Provide the (X, Y) coordinate of the cell's center where the given text is located.  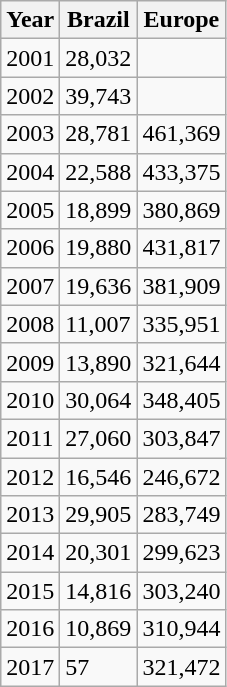
381,909 (182, 286)
2005 (30, 210)
20,301 (98, 553)
19,636 (98, 286)
Brazil (98, 20)
2001 (30, 58)
303,240 (182, 591)
Year (30, 20)
2016 (30, 629)
246,672 (182, 477)
Europe (182, 20)
321,472 (182, 667)
303,847 (182, 438)
283,749 (182, 515)
310,944 (182, 629)
2008 (30, 324)
348,405 (182, 400)
2006 (30, 248)
27,060 (98, 438)
2015 (30, 591)
2013 (30, 515)
2012 (30, 477)
57 (98, 667)
39,743 (98, 96)
29,905 (98, 515)
18,899 (98, 210)
2007 (30, 286)
22,588 (98, 172)
2010 (30, 400)
28,032 (98, 58)
28,781 (98, 134)
2004 (30, 172)
380,869 (182, 210)
16,546 (98, 477)
2014 (30, 553)
30,064 (98, 400)
2017 (30, 667)
433,375 (182, 172)
299,623 (182, 553)
2011 (30, 438)
2002 (30, 96)
14,816 (98, 591)
335,951 (182, 324)
431,817 (182, 248)
13,890 (98, 362)
2003 (30, 134)
461,369 (182, 134)
321,644 (182, 362)
2009 (30, 362)
10,869 (98, 629)
19,880 (98, 248)
11,007 (98, 324)
